For the text-containing cell, return its midpoint in [X, Y] coordinate format. 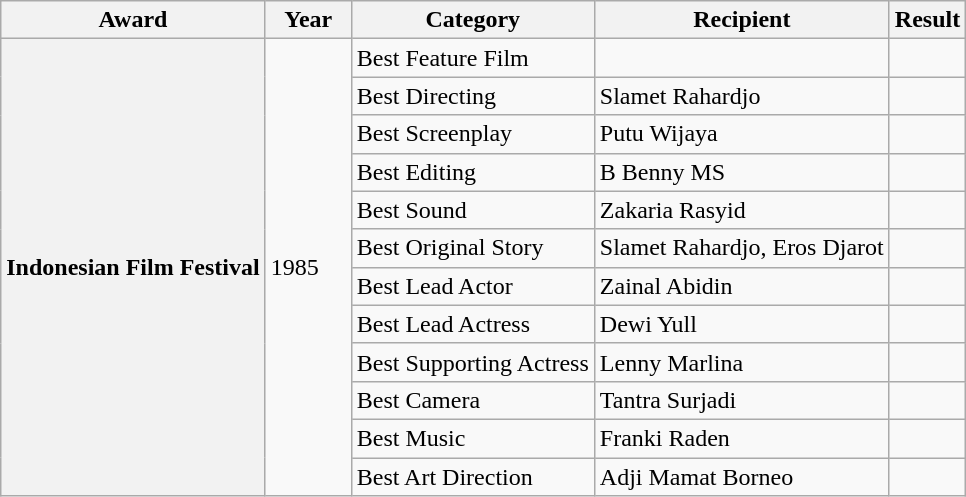
Best Art Direction [472, 477]
1985 [308, 268]
Tantra Surjadi [742, 400]
Zakaria Rasyid [742, 210]
Dewi Yull [742, 324]
Best Music [472, 438]
Category [472, 20]
Best Feature Film [472, 58]
Adji Mamat Borneo [742, 477]
Recipient [742, 20]
Award [133, 20]
Lenny Marlina [742, 362]
Franki Raden [742, 438]
Best Lead Actor [472, 286]
Best Directing [472, 96]
Best Original Story [472, 248]
Slamet Rahardjo [742, 96]
Putu Wijaya [742, 134]
Best Camera [472, 400]
B Benny MS [742, 172]
Zainal Abidin [742, 286]
Slamet Rahardjo, Eros Djarot [742, 248]
Year [308, 20]
Result [927, 20]
Best Screenplay [472, 134]
Best Lead Actress [472, 324]
Best Sound [472, 210]
Best Editing [472, 172]
Best Supporting Actress [472, 362]
Indonesian Film Festival [133, 268]
